Determine the [x, y] coordinate at the center of the cell enclosing the given text.  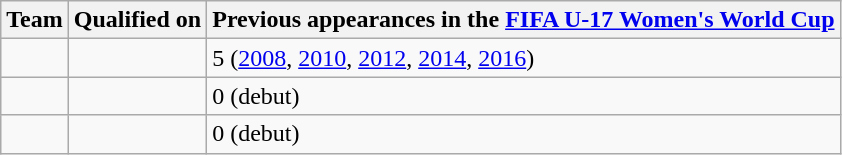
Team [35, 20]
Previous appearances in the FIFA U-17 Women's World Cup [524, 20]
Qualified on [137, 20]
5 (2008, 2010, 2012, 2014, 2016) [524, 58]
